Determine the (X, Y) coordinate at the center of the cell enclosing the given text.  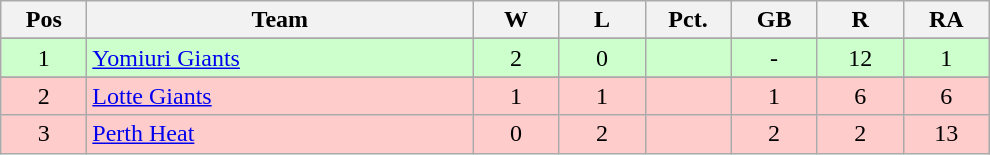
Perth Heat (280, 134)
R (860, 20)
RA (946, 20)
GB (774, 20)
Pct. (688, 20)
- (774, 58)
W (516, 20)
Pos (44, 20)
Yomiuri Giants (280, 58)
Lotte Giants (280, 96)
Team (280, 20)
13 (946, 134)
12 (860, 58)
L (602, 20)
3 (44, 134)
